Find where the given text appears and provide that cell's center as (X, Y) coordinate. 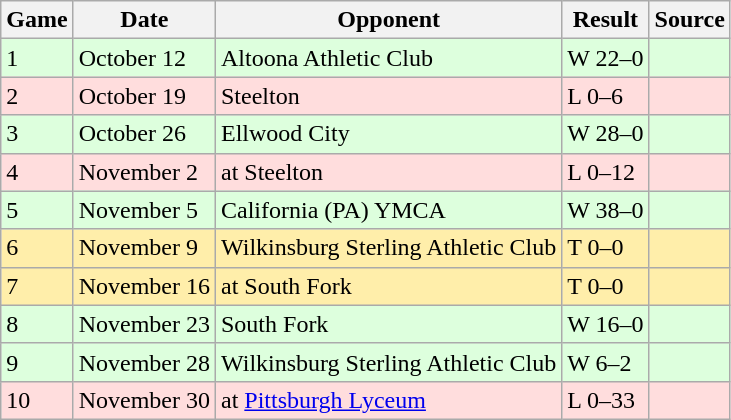
8 (37, 324)
Result (606, 20)
November 30 (144, 400)
at South Fork (388, 286)
November 5 (144, 210)
9 (37, 362)
L 0–33 (606, 400)
Date (144, 20)
October 19 (144, 96)
W 22–0 (606, 58)
November 23 (144, 324)
L 0–12 (606, 172)
Steelton (388, 96)
6 (37, 248)
at Pittsburgh Lyceum (388, 400)
October 26 (144, 134)
4 (37, 172)
Source (690, 20)
Altoona Athletic Club (388, 58)
3 (37, 134)
2 (37, 96)
W 28–0 (606, 134)
November 2 (144, 172)
at Steelton (388, 172)
October 12 (144, 58)
South Fork (388, 324)
W 6–2 (606, 362)
L 0–6 (606, 96)
10 (37, 400)
Game (37, 20)
5 (37, 210)
W 38–0 (606, 210)
Opponent (388, 20)
California (PA) YMCA (388, 210)
W 16–0 (606, 324)
Ellwood City (388, 134)
November 16 (144, 286)
November 9 (144, 248)
1 (37, 58)
7 (37, 286)
November 28 (144, 362)
